Scan for the cell matching the given text and deliver its [X, Y] coordinate at center. 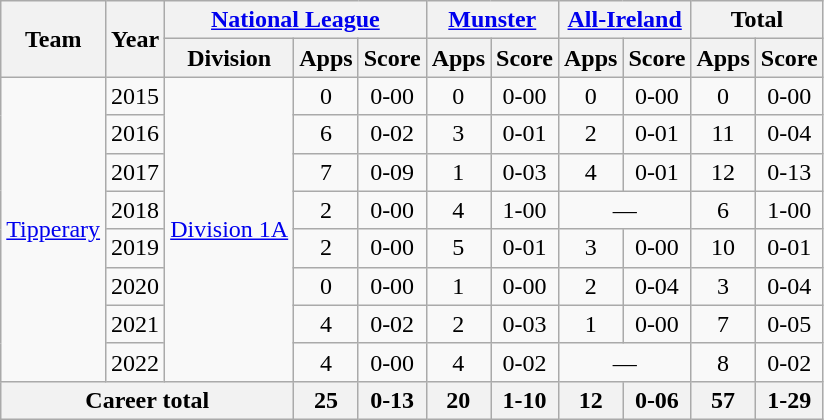
0-06 [657, 400]
2017 [136, 172]
Tipperary [54, 229]
Division [230, 58]
20 [458, 400]
25 [326, 400]
57 [723, 400]
2022 [136, 362]
Team [54, 39]
2015 [136, 96]
Total [757, 20]
1-29 [789, 400]
2020 [136, 286]
Year [136, 39]
2021 [136, 324]
All-Ireland [624, 20]
Division 1A [230, 229]
1-10 [525, 400]
2016 [136, 134]
2018 [136, 210]
8 [723, 362]
0-05 [789, 324]
0-09 [392, 172]
Munster [492, 20]
National League [296, 20]
Career total [148, 400]
2019 [136, 248]
11 [723, 134]
5 [458, 248]
10 [723, 248]
